From the cell containing the given text, extract its center point as (x, y) coordinate. 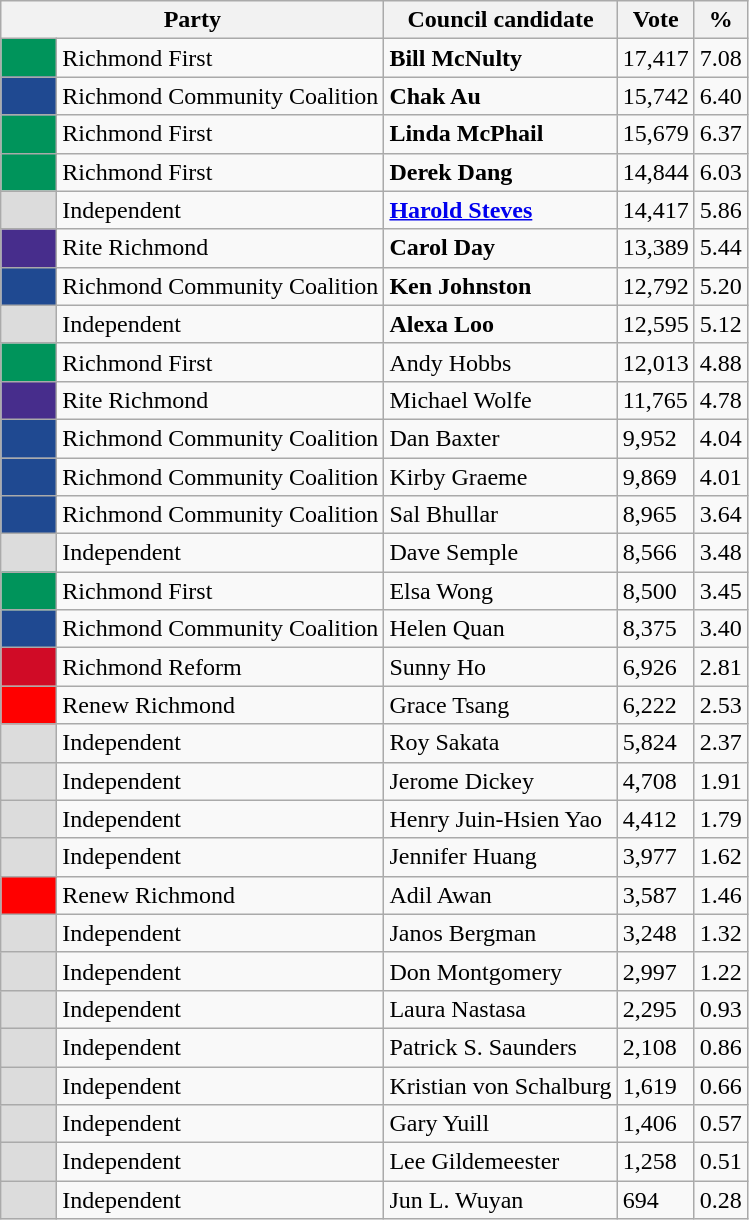
0.66 (720, 1085)
14,844 (656, 172)
17,417 (656, 58)
6,222 (656, 705)
1,619 (656, 1085)
5.44 (720, 248)
1.32 (720, 933)
5.12 (720, 324)
6.37 (720, 134)
Richmond Reform (220, 667)
Adil Awan (500, 895)
1,258 (656, 1162)
Lee Gildemeester (500, 1162)
Sal Bhullar (500, 515)
4.88 (720, 362)
5,824 (656, 743)
Michael Wolfe (500, 400)
4,412 (656, 819)
Jerome Dickey (500, 781)
Carol Day (500, 248)
4.78 (720, 400)
0.93 (720, 1009)
1.79 (720, 819)
2.81 (720, 667)
1.22 (720, 971)
1,406 (656, 1124)
Harold Steves (500, 210)
Bill McNulty (500, 58)
3.48 (720, 553)
Ken Johnston (500, 286)
Sunny Ho (500, 667)
3,248 (656, 933)
Roy Sakata (500, 743)
12,013 (656, 362)
Alexa Loo (500, 324)
0.57 (720, 1124)
Kristian von Schalburg (500, 1085)
6.40 (720, 96)
0.86 (720, 1047)
14,417 (656, 210)
Party (192, 20)
Council candidate (500, 20)
% (720, 20)
1.62 (720, 857)
8,566 (656, 553)
Andy Hobbs (500, 362)
8,375 (656, 629)
12,595 (656, 324)
Helen Quan (500, 629)
15,679 (656, 134)
2.37 (720, 743)
Patrick S. Saunders (500, 1047)
6.03 (720, 172)
Elsa Wong (500, 591)
694 (656, 1200)
Linda McPhail (500, 134)
0.28 (720, 1200)
Janos Bergman (500, 933)
Chak Au (500, 96)
9,869 (656, 477)
Derek Dang (500, 172)
5.20 (720, 286)
2,295 (656, 1009)
2,108 (656, 1047)
3.45 (720, 591)
Laura Nastasa (500, 1009)
5.86 (720, 210)
8,965 (656, 515)
1.91 (720, 781)
4,708 (656, 781)
2,997 (656, 971)
2.53 (720, 705)
15,742 (656, 96)
Don Montgomery (500, 971)
8,500 (656, 591)
Gary Yuill (500, 1124)
13,389 (656, 248)
1.46 (720, 895)
Grace Tsang (500, 705)
3.40 (720, 629)
Henry Juin-Hsien Yao (500, 819)
Dave Semple (500, 553)
12,792 (656, 286)
11,765 (656, 400)
Dan Baxter (500, 438)
4.04 (720, 438)
4.01 (720, 477)
Jennifer Huang (500, 857)
Kirby Graeme (500, 477)
3.64 (720, 515)
Vote (656, 20)
0.51 (720, 1162)
Jun L. Wuyan (500, 1200)
3,977 (656, 857)
9,952 (656, 438)
3,587 (656, 895)
6,926 (656, 667)
7.08 (720, 58)
